Identify which cell holds the provided text, then report its [x, y] central coordinate. 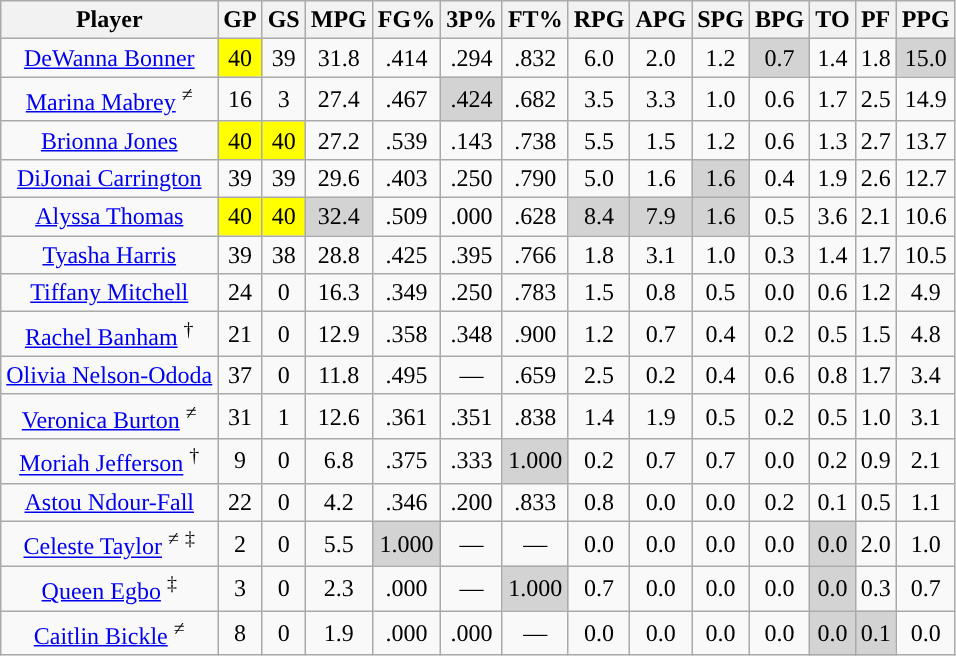
MPG [338, 20]
PPG [926, 20]
4.2 [338, 502]
.628 [535, 217]
5.0 [599, 178]
.143 [472, 140]
.395 [472, 255]
22 [240, 502]
10.6 [926, 217]
Marina Mabrey ≠ [110, 100]
10.5 [926, 255]
.349 [406, 293]
1.1 [926, 502]
.361 [406, 416]
12.6 [338, 416]
.375 [406, 462]
29.6 [338, 178]
.200 [472, 502]
31.8 [338, 58]
24 [240, 293]
Tiffany Mitchell [110, 293]
8.4 [599, 217]
APG [661, 20]
15.0 [926, 58]
27.4 [338, 100]
14.9 [926, 100]
3.5 [599, 100]
4.8 [926, 334]
.832 [535, 58]
4.9 [926, 293]
Caitlin Bickle ≠ [110, 634]
2.3 [338, 588]
.348 [472, 334]
31 [240, 416]
1.3 [832, 140]
11.8 [338, 375]
3P% [472, 20]
1 [284, 416]
32.4 [338, 217]
.346 [406, 502]
3.6 [832, 217]
.424 [472, 100]
Rachel Banham † [110, 334]
6.0 [599, 58]
0.9 [876, 462]
Astou Ndour-Fall [110, 502]
Celeste Taylor ≠ ‡ [110, 544]
27.2 [338, 140]
Brionna Jones [110, 140]
6.8 [338, 462]
37 [240, 375]
.509 [406, 217]
RPG [599, 20]
.414 [406, 58]
9 [240, 462]
12.7 [926, 178]
2.7 [876, 140]
13.7 [926, 140]
.403 [406, 178]
.495 [406, 375]
28.8 [338, 255]
.838 [535, 416]
3.3 [661, 100]
FG% [406, 20]
.900 [535, 334]
.738 [535, 140]
.766 [535, 255]
16 [240, 100]
2.6 [876, 178]
SPG [721, 20]
.833 [535, 502]
7.9 [661, 217]
.358 [406, 334]
.333 [472, 462]
TO [832, 20]
GP [240, 20]
Player [110, 20]
.351 [472, 416]
38 [284, 255]
.790 [535, 178]
.294 [472, 58]
12.9 [338, 334]
Olivia Nelson-Ododa [110, 375]
.783 [535, 293]
PF [876, 20]
DiJonai Carrington [110, 178]
FT% [535, 20]
.467 [406, 100]
.425 [406, 255]
Veronica Burton ≠ [110, 416]
16.3 [338, 293]
Queen Egbo ‡ [110, 588]
8 [240, 634]
BPG [779, 20]
Alyssa Thomas [110, 217]
Tyasha Harris [110, 255]
.682 [535, 100]
.659 [535, 375]
21 [240, 334]
.539 [406, 140]
DeWanna Bonner [110, 58]
GS [284, 20]
3.4 [926, 375]
Moriah Jefferson † [110, 462]
2 [240, 544]
